Search for the cell housing the specified text and yield its [x, y] center coordinate. 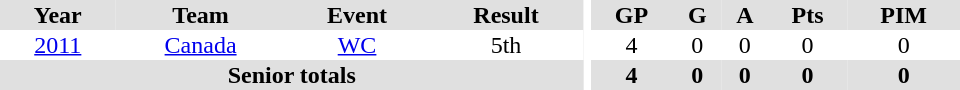
Canada [201, 45]
PIM [904, 15]
Team [201, 15]
G [698, 15]
Year [58, 15]
Result [506, 15]
GP [631, 15]
2011 [58, 45]
A [745, 15]
Event [358, 15]
5th [506, 45]
Senior totals [292, 75]
Pts [808, 15]
WC [358, 45]
